Determine the (X, Y) coordinate at the center of the cell enclosing the given text.  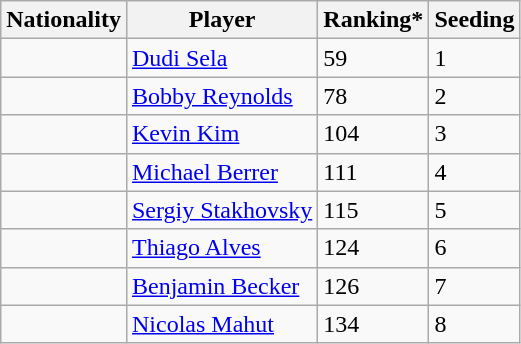
7 (474, 286)
Sergiy Stakhovsky (222, 210)
134 (374, 324)
115 (374, 210)
Thiago Alves (222, 248)
3 (474, 134)
5 (474, 210)
104 (374, 134)
Nationality (64, 20)
111 (374, 172)
Michael Berrer (222, 172)
Nicolas Mahut (222, 324)
Bobby Reynolds (222, 96)
8 (474, 324)
Dudi Sela (222, 58)
78 (374, 96)
Ranking* (374, 20)
2 (474, 96)
6 (474, 248)
Player (222, 20)
Seeding (474, 20)
1 (474, 58)
126 (374, 286)
59 (374, 58)
4 (474, 172)
Benjamin Becker (222, 286)
Kevin Kim (222, 134)
124 (374, 248)
